Capture the cell that displays the provided text and extract its [x, y] central coordinate. 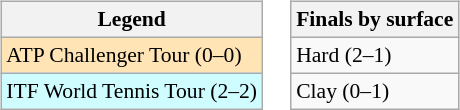
Hard (2–1) [374, 55]
ATP Challenger Tour (0–0) [132, 55]
Finals by surface [374, 20]
ITF World Tennis Tour (2–2) [132, 91]
Clay (0–1) [374, 91]
Legend [132, 20]
